Output the [x, y] coordinate of the center of the cell containing the given text.  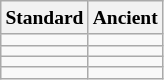
Ancient [125, 18]
Standard [44, 18]
